Return the [X, Y] coordinate for the center point of the cell that contains the specified text.  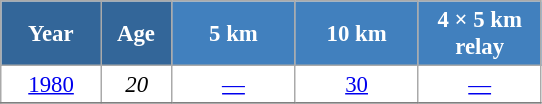
Age [136, 34]
20 [136, 85]
30 [356, 85]
1980 [52, 85]
10 km [356, 34]
5 km [234, 34]
Year [52, 34]
4 × 5 km relay [480, 34]
